Determine the [x, y] coordinate at the center of the cell enclosing the given text.  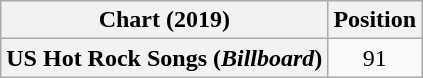
US Hot Rock Songs (Billboard) [164, 58]
Chart (2019) [164, 20]
Position [375, 20]
91 [375, 58]
